Provide the [x, y] coordinate of the cell's center where the given text is located.  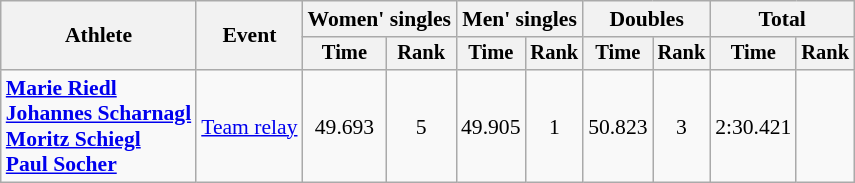
3 [682, 126]
Women' singles [380, 19]
Event [249, 36]
Total [782, 19]
49.905 [490, 126]
Doubles [646, 19]
5 [421, 126]
Team relay [249, 126]
49.693 [345, 126]
Marie RiedlJohannes ScharnaglMoritz SchieglPaul Socher [98, 126]
2:30.421 [753, 126]
Athlete [98, 36]
1 [554, 126]
50.823 [618, 126]
Men' singles [520, 19]
